Detect which cell encompasses the target text, then output its (x, y) center coordinate. 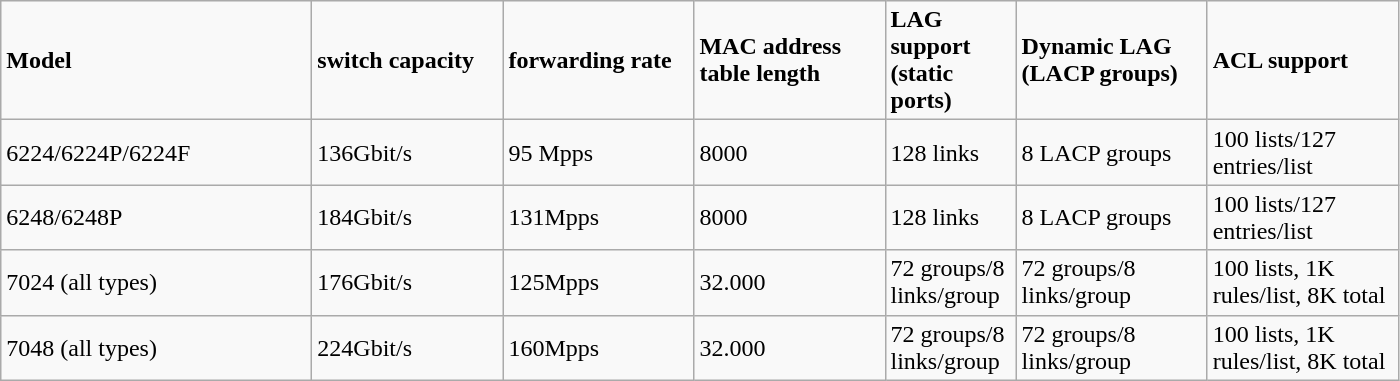
7024 (all types) (156, 282)
184Gbit/s (408, 218)
forwarding rate (598, 60)
6224/6224P/6224F (156, 152)
125Mpps (598, 282)
136Gbit/s (408, 152)
ACL support (1302, 60)
7048 (all types) (156, 348)
Model (156, 60)
224Gbit/s (408, 348)
95 Mpps (598, 152)
MAC address table length (790, 60)
176Gbit/s (408, 282)
6248/6248P (156, 218)
160Mpps (598, 348)
switch capacity (408, 60)
Dynamic LAG (LACP groups) (1112, 60)
LAG support (static ports) (950, 60)
131Mpps (598, 218)
